For the text-containing cell, return its midpoint in [X, Y] coordinate format. 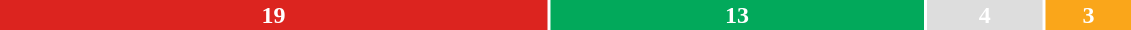
13 [737, 15]
3 [1088, 15]
19 [274, 15]
4 [984, 15]
